From the cell containing the given text, extract its center point as (X, Y) coordinate. 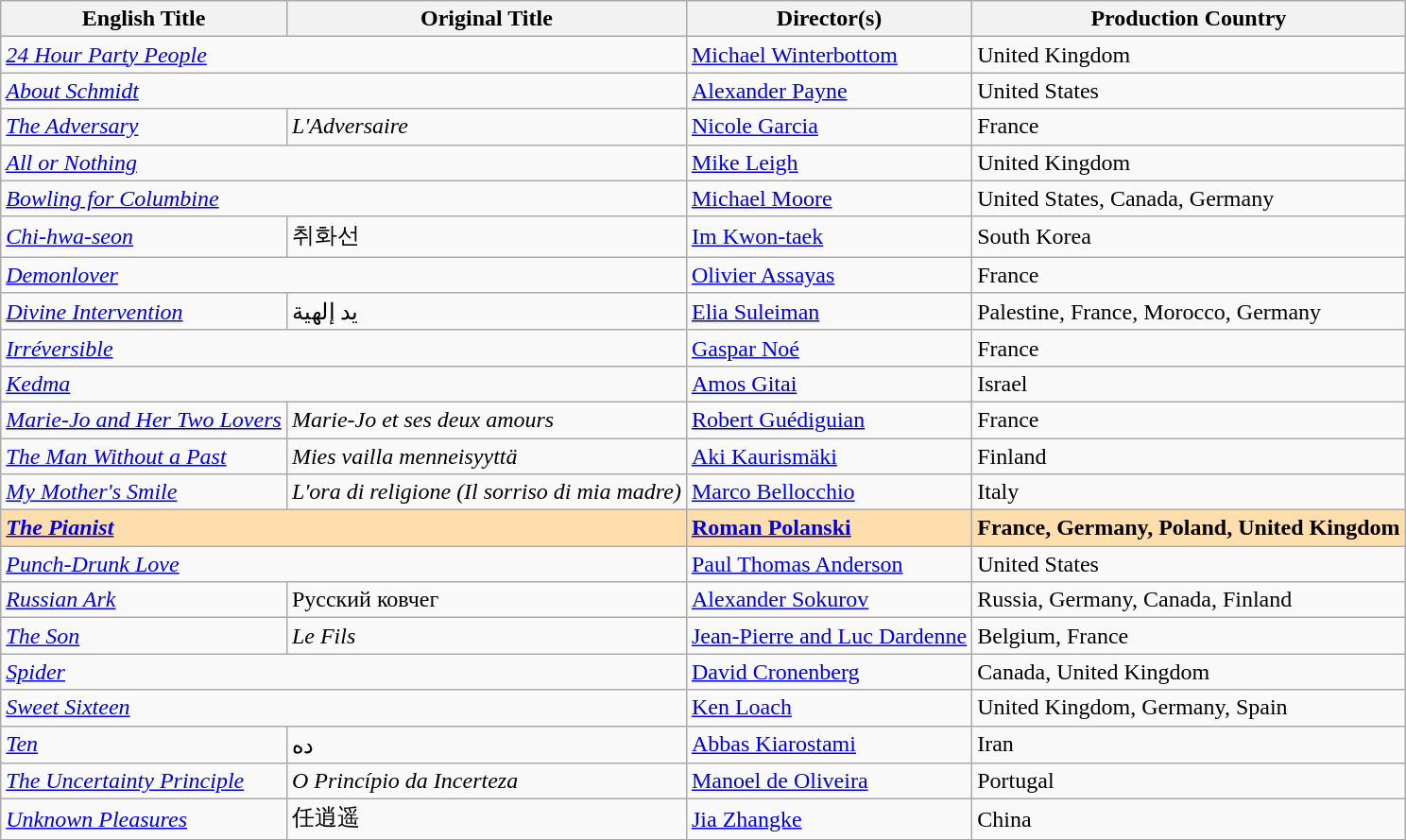
Sweet Sixteen (344, 708)
Ken Loach (829, 708)
취화선 (486, 236)
Iran (1189, 745)
Marie-Jo and Her Two Lovers (144, 420)
L'Adversaire (486, 127)
Israel (1189, 384)
Le Fils (486, 636)
Finland (1189, 456)
O Princípio da Incerteza (486, 781)
Kedma (344, 384)
Roman Polanski (829, 528)
Unknown Pleasures (144, 820)
Bowling for Columbine (344, 198)
The Son (144, 636)
United States, Canada, Germany (1189, 198)
Marie-Jo et ses deux amours (486, 420)
Original Title (486, 19)
Michael Moore (829, 198)
Robert Guédiguian (829, 420)
Nicole Garcia (829, 127)
Manoel de Oliveira (829, 781)
Elia Suleiman (829, 312)
My Mother's Smile (144, 492)
任逍遥 (486, 820)
Mike Leigh (829, 163)
Palestine, France, Morocco, Germany (1189, 312)
Punch-Drunk Love (344, 564)
Demonlover (344, 275)
United Kingdom, Germany, Spain (1189, 708)
Alexander Sokurov (829, 600)
Olivier Assayas (829, 275)
Irréversible (344, 348)
Mies vailla menneisyyttä (486, 456)
يد إلهية (486, 312)
South Korea (1189, 236)
English Title (144, 19)
Russian Ark (144, 600)
Italy (1189, 492)
Alexander Payne (829, 91)
The Pianist (344, 528)
Russia, Germany, Canada, Finland (1189, 600)
About Schmidt (344, 91)
Spider (344, 672)
Gaspar Noé (829, 348)
Jean-Pierre and Luc Dardenne (829, 636)
David Cronenberg (829, 672)
ده (486, 745)
Michael Winterbottom (829, 55)
Production Country (1189, 19)
Canada, United Kingdom (1189, 672)
Belgium, France (1189, 636)
Chi-hwa-seon (144, 236)
Jia Zhangke (829, 820)
Paul Thomas Anderson (829, 564)
All or Nothing (344, 163)
China (1189, 820)
The Man Without a Past (144, 456)
Ten (144, 745)
France, Germany, Poland, United Kingdom (1189, 528)
Aki Kaurismäki (829, 456)
Amos Gitai (829, 384)
Abbas Kiarostami (829, 745)
Portugal (1189, 781)
24 Hour Party People (344, 55)
Divine Intervention (144, 312)
Im Kwon-taek (829, 236)
The Adversary (144, 127)
L'ora di religione (Il sorriso di mia madre) (486, 492)
Director(s) (829, 19)
Marco Bellocchio (829, 492)
The Uncertainty Principle (144, 781)
Русский ковчег (486, 600)
